Identify which cell holds the provided text, then report its [x, y] central coordinate. 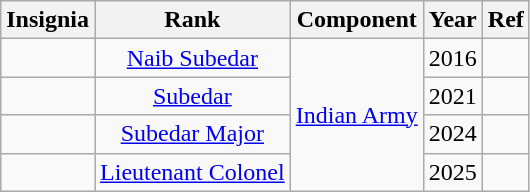
Naib Subedar [193, 58]
2016 [452, 58]
Indian Army [356, 115]
Year [452, 20]
2024 [452, 134]
2021 [452, 96]
Subedar [193, 96]
Rank [193, 20]
2025 [452, 172]
Component [356, 20]
Lieutenant Colonel [193, 172]
Insignia [48, 20]
Subedar Major [193, 134]
Ref [506, 20]
